Output the (x, y) coordinate of the center of the cell containing the given text.  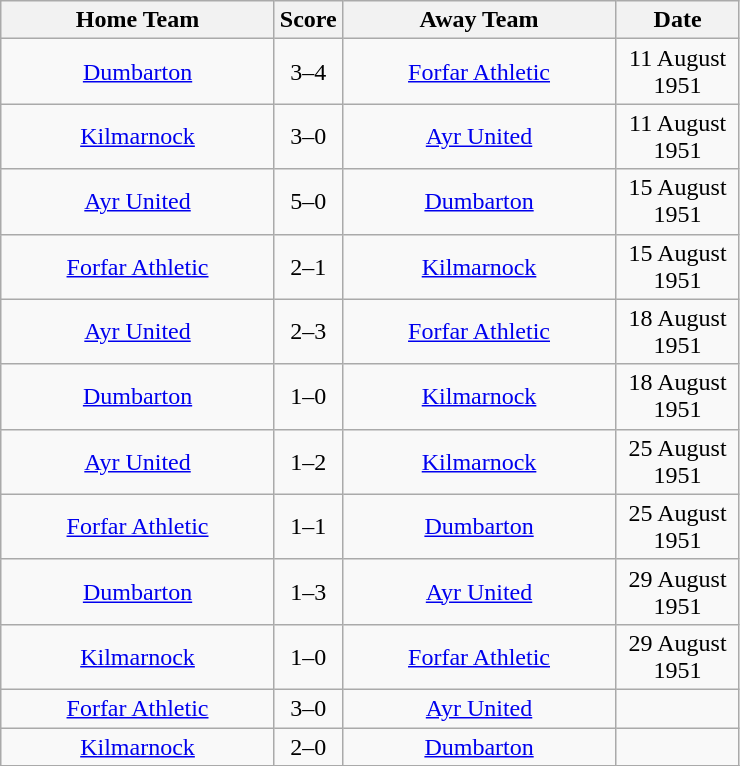
Date (678, 20)
3–4 (308, 72)
2–0 (308, 747)
Home Team (138, 20)
2–3 (308, 332)
Away Team (479, 20)
1–2 (308, 462)
1–3 (308, 592)
1–1 (308, 526)
5–0 (308, 202)
2–1 (308, 266)
Score (308, 20)
